Determine the [x, y] coordinate at the center of the cell enclosing the given text.  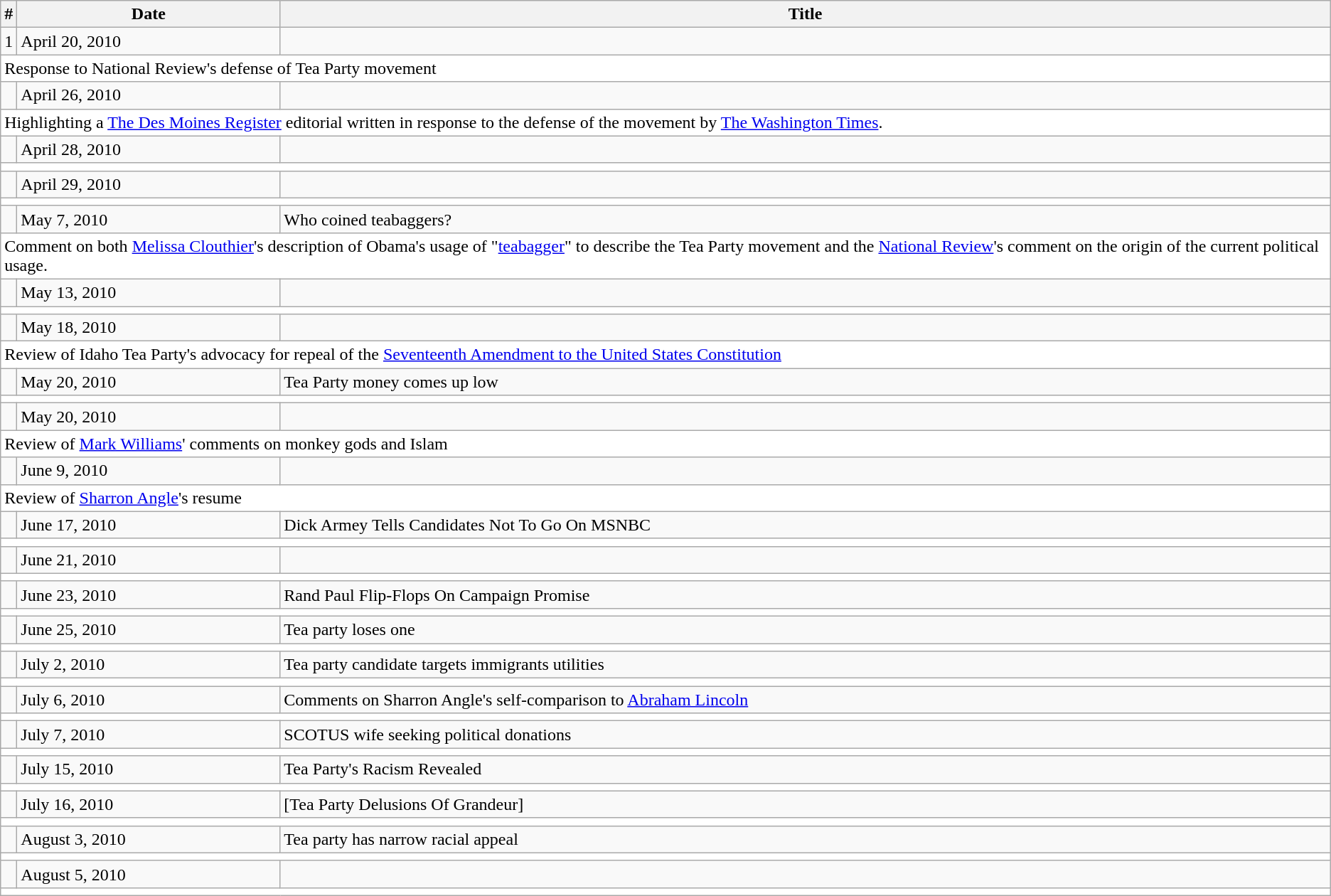
April 26, 2010 [149, 95]
Response to National Review's defense of Tea Party movement [665, 68]
# [9, 14]
May 18, 2010 [149, 328]
Review of Sharron Angle's resume [665, 498]
April 29, 2010 [149, 184]
Tea Party's Racism Revealed [805, 769]
August 5, 2010 [149, 874]
April 28, 2010 [149, 149]
Tea party has narrow racial appeal [805, 839]
Comments on Sharron Angle's self-comparison to Abraham Lincoln [805, 700]
[Tea Party Delusions Of Grandeur] [805, 804]
July 16, 2010 [149, 804]
June 23, 2010 [149, 594]
Title [805, 14]
June 21, 2010 [149, 560]
June 9, 2010 [149, 471]
July 2, 2010 [149, 665]
Highlighting a The Des Moines Register editorial written in response to the defense of the movement by The Washington Times. [665, 122]
July 6, 2010 [149, 700]
Who coined teabaggers? [805, 219]
Dick Armey Tells Candidates Not To Go On MSNBC [805, 525]
Review of Mark Williams' comments on monkey gods and Islam [665, 444]
1 [9, 41]
May 13, 2010 [149, 292]
July 15, 2010 [149, 769]
May 7, 2010 [149, 219]
August 3, 2010 [149, 839]
Tea Party money comes up low [805, 382]
July 7, 2010 [149, 735]
SCOTUS wife seeking political donations [805, 735]
Tea party loses one [805, 629]
Rand Paul Flip-Flops On Campaign Promise [805, 594]
June 25, 2010 [149, 629]
June 17, 2010 [149, 525]
Review of Idaho Tea Party's advocacy for repeal of the Seventeenth Amendment to the United States Constitution [665, 355]
Date [149, 14]
April 20, 2010 [149, 41]
Tea party candidate targets immigrants utilities [805, 665]
